Pinpoint the cell where the given text exists, returning its (X, Y) midpoint coordinate. 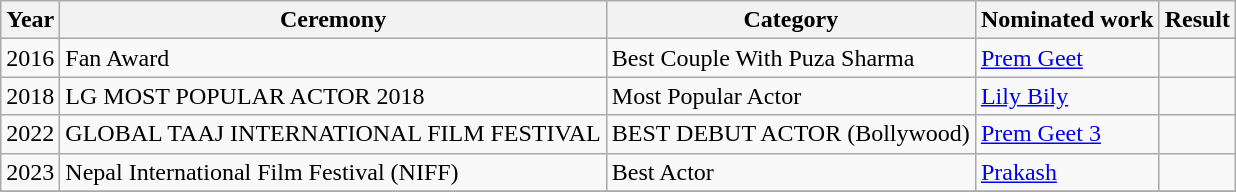
2018 (30, 96)
2023 (30, 172)
Prem Geet 3 (1067, 134)
Nominated work (1067, 20)
GLOBAL TAAJ INTERNATIONAL FILM FESTIVAL (333, 134)
Prem Geet (1067, 58)
Best Actor (790, 172)
Lily Bily (1067, 96)
Result (1197, 20)
2016 (30, 58)
Fan Award (333, 58)
Most Popular Actor (790, 96)
Nepal International Film Festival (NIFF) (333, 172)
Year (30, 20)
Category (790, 20)
Best Couple With Puza Sharma (790, 58)
Prakash (1067, 172)
Ceremony (333, 20)
2022 (30, 134)
BEST DEBUT ACTOR (Bollywood) (790, 134)
LG MOST POPULAR ACTOR 2018 (333, 96)
